For the text-containing cell, return its midpoint in [X, Y] coordinate format. 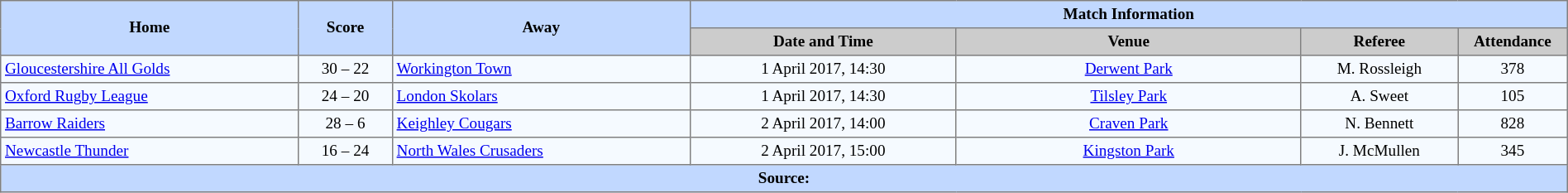
24 – 20 [346, 96]
Score [346, 28]
Barrow Raiders [150, 124]
Home [150, 28]
Attendance [1513, 41]
Source: [784, 179]
105 [1513, 96]
Away [541, 28]
30 – 22 [346, 70]
Oxford Rugby League [150, 96]
Tilsley Park [1128, 96]
J. McMullen [1379, 151]
Date and Time [823, 41]
Keighley Cougars [541, 124]
Kingston Park [1128, 151]
Gloucestershire All Golds [150, 70]
2 April 2017, 14:00 [823, 124]
Match Information [1128, 15]
Newcastle Thunder [150, 151]
Referee [1379, 41]
828 [1513, 124]
2 April 2017, 15:00 [823, 151]
Derwent Park [1128, 70]
28 – 6 [346, 124]
Workington Town [541, 70]
M. Rossleigh [1379, 70]
A. Sweet [1379, 96]
345 [1513, 151]
N. Bennett [1379, 124]
London Skolars [541, 96]
North Wales Crusaders [541, 151]
Craven Park [1128, 124]
378 [1513, 70]
16 – 24 [346, 151]
Venue [1128, 41]
